Return the (X, Y) coordinate for the center point of the cell that contains the specified text.  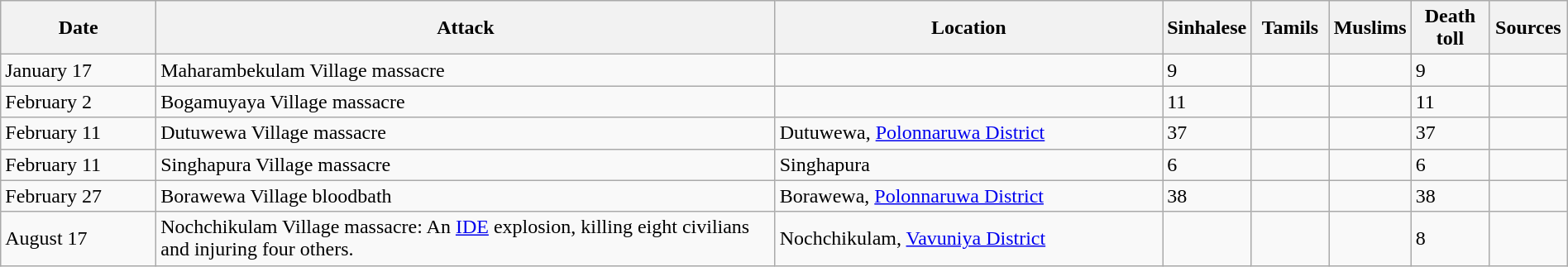
8 (1450, 238)
Borawewa Village bloodbath (466, 196)
Dutuwewa, Polonnaruwa District (968, 133)
Sinhalese (1207, 28)
February 27 (79, 196)
Singhapura (968, 164)
Muslims (1370, 28)
August 17 (79, 238)
Date (79, 28)
Tamils (1290, 28)
Location (968, 28)
Sources (1528, 28)
Attack (466, 28)
Nochchikulam Village massacre: An IDE explosion, killing eight civilians and injuring four others. (466, 238)
Death toll (1450, 28)
February 2 (79, 102)
January 17 (79, 70)
Borawewa, Polonnaruwa District (968, 196)
Maharambekulam Village massacre (466, 70)
Nochchikulam, Vavuniya District (968, 238)
Bogamuyaya Village massacre (466, 102)
Dutuwewa Village massacre (466, 133)
Singhapura Village massacre (466, 164)
